Determine the [x, y] coordinate at the center of the cell enclosing the given text.  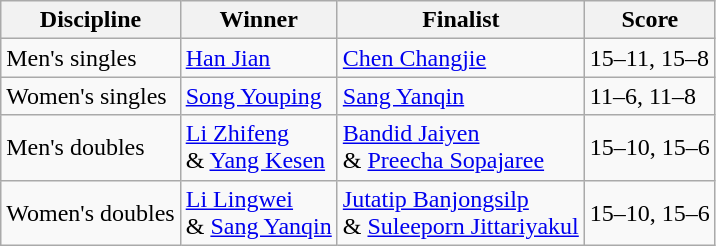
15–11, 15–8 [650, 58]
Song Youping [258, 96]
Sang Yanqin [460, 96]
Chen Changjie [460, 58]
Women's singles [90, 96]
Finalist [460, 20]
Li Zhifeng & Yang Kesen [258, 148]
Han Jian [258, 58]
11–6, 11–8 [650, 96]
Men's doubles [90, 148]
Score [650, 20]
Bandid Jaiyen & Preecha Sopajaree [460, 148]
Men's singles [90, 58]
Women's doubles [90, 212]
Winner [258, 20]
Li Lingwei & Sang Yanqin [258, 212]
Discipline [90, 20]
Jutatip Banjongsilp & Suleeporn Jittariyakul [460, 212]
